Extract the (X, Y) coordinate from the center of the cell holding the provided text.  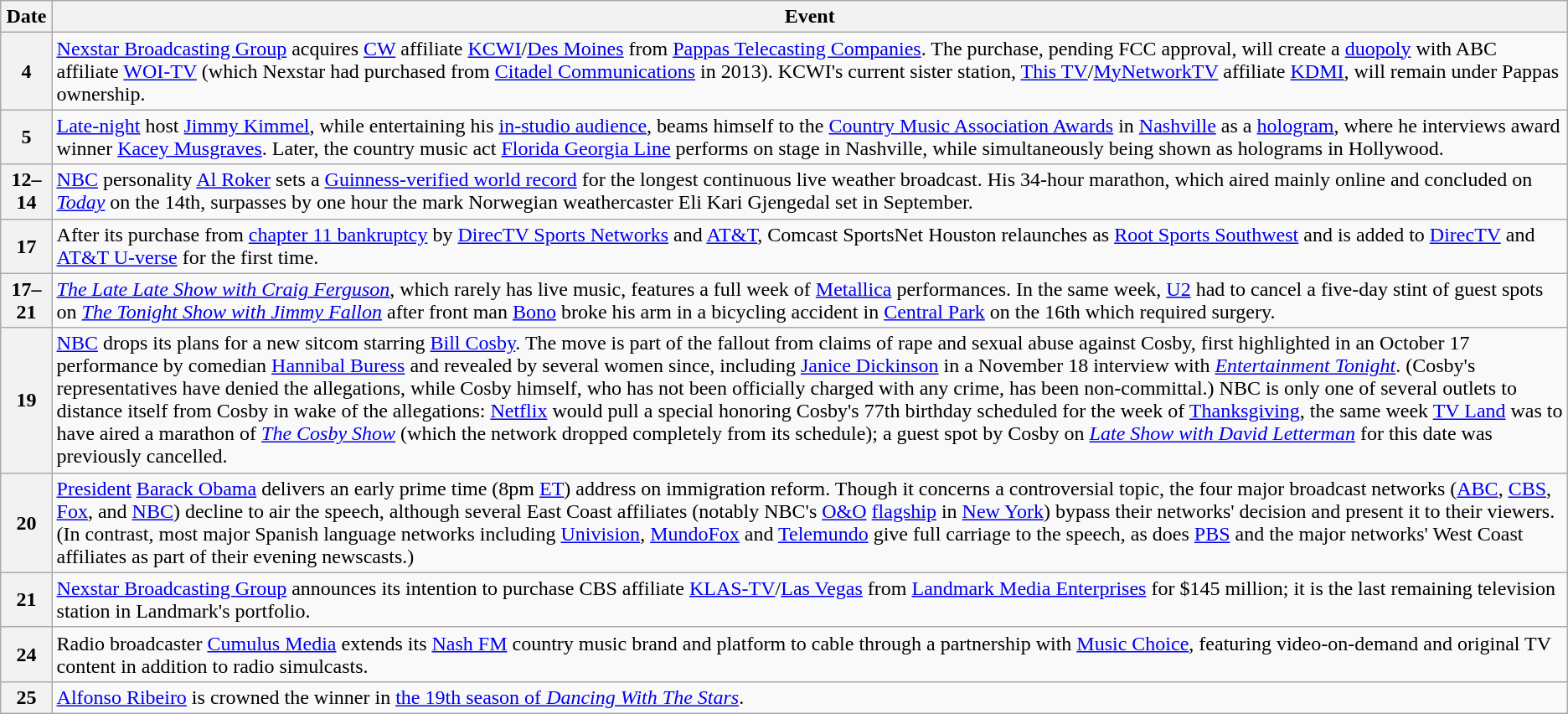
17–21 (27, 300)
24 (27, 654)
12–14 (27, 191)
20 (27, 523)
4 (27, 71)
Date (27, 17)
Alfonso Ribeiro is crowned the winner in the 19th season of Dancing With The Stars. (809, 697)
Event (809, 17)
19 (27, 401)
5 (27, 137)
25 (27, 697)
17 (27, 246)
21 (27, 600)
